Return the (x, y) coordinate for the center point of the cell that contains the specified text.  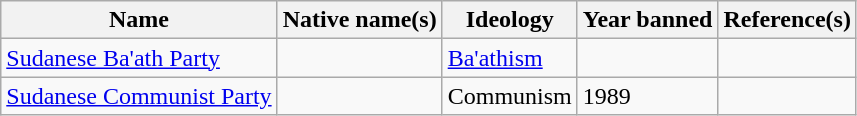
Ideology (510, 20)
Sudanese Ba'ath Party (139, 58)
Ba'athism (510, 58)
Year banned (648, 20)
Name (139, 20)
Native name(s) (360, 20)
Communism (510, 96)
Sudanese Communist Party (139, 96)
1989 (648, 96)
Reference(s) (788, 20)
